Find where the given text appears and provide that cell's center as (x, y) coordinate. 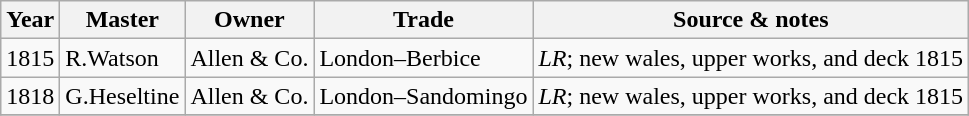
1818 (30, 96)
London–Sandomingo (424, 96)
Trade (424, 20)
Owner (250, 20)
G.Heseltine (122, 96)
Master (122, 20)
Year (30, 20)
1815 (30, 58)
Source & notes (751, 20)
R.Watson (122, 58)
London–Berbice (424, 58)
